From the cell containing the given text, extract its center point as (x, y) coordinate. 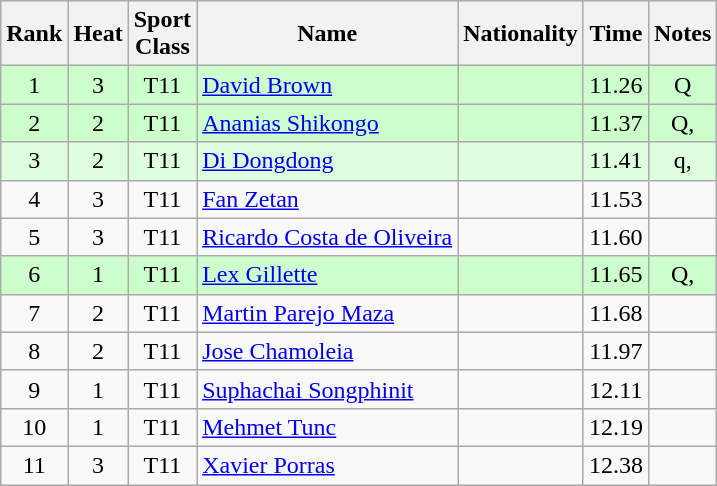
12.11 (616, 389)
Fan Zetan (328, 199)
Lex Gillette (328, 275)
6 (34, 275)
11.53 (616, 199)
8 (34, 351)
11.97 (616, 351)
11.37 (616, 123)
Notes (682, 34)
Q (682, 85)
9 (34, 389)
12.19 (616, 427)
David Brown (328, 85)
Nationality (521, 34)
11.60 (616, 237)
Name (328, 34)
4 (34, 199)
11.68 (616, 313)
Di Dongdong (328, 161)
10 (34, 427)
SportClass (162, 34)
11.41 (616, 161)
Mehmet Tunc (328, 427)
11.65 (616, 275)
11 (34, 465)
Suphachai Songphinit (328, 389)
12.38 (616, 465)
Ricardo Costa de Oliveira (328, 237)
11.26 (616, 85)
7 (34, 313)
Xavier Porras (328, 465)
Rank (34, 34)
Jose Chamoleia (328, 351)
q, (682, 161)
5 (34, 237)
Martin Parejo Maza (328, 313)
Heat (98, 34)
Ananias Shikongo (328, 123)
Time (616, 34)
